Capture the cell that displays the provided text and extract its [X, Y] central coordinate. 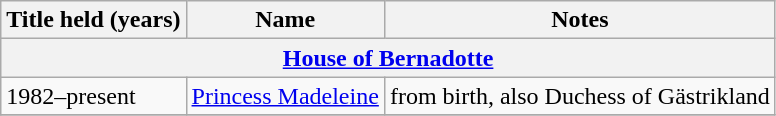
Princess Madeleine [285, 96]
Name [285, 20]
House of Bernadotte [388, 58]
Notes [580, 20]
Title held (years) [94, 20]
1982–present [94, 96]
from birth, also Duchess of Gästrikland [580, 96]
